Extract the [x, y] coordinate from the center of the cell holding the provided text.  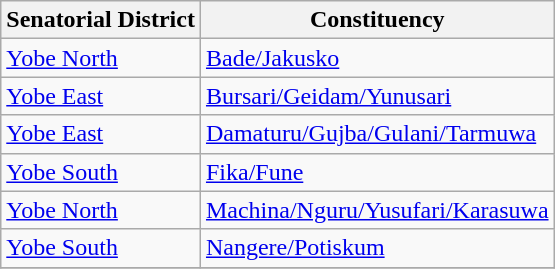
Bursari/Geidam/Yunusari [377, 96]
Constituency [377, 20]
Senatorial District [101, 20]
Fika/Fune [377, 172]
Bade/Jakusko [377, 58]
Damaturu/Gujba/Gulani/Tarmuwa [377, 134]
Machina/Nguru/Yusufari/Karasuwa [377, 210]
Nangere/Potiskum [377, 248]
